Pinpoint the cell where the given text exists, returning its [X, Y] midpoint coordinate. 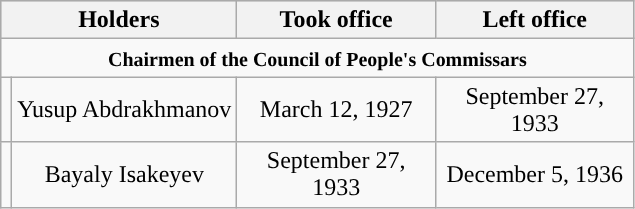
December 5, 1936 [534, 174]
Chairmen of the Council of People's Commissars [318, 58]
Took office [336, 20]
Left office [534, 20]
Holders [119, 20]
Bayaly Isakeyev [124, 174]
Yusup Abdrakhmanov [124, 110]
March 12, 1927 [336, 110]
